Pinpoint the cell where the given text exists, returning its [x, y] midpoint coordinate. 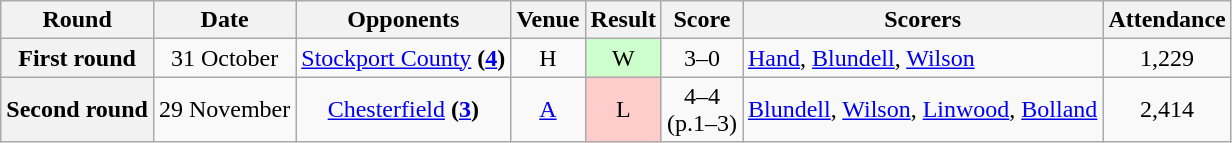
3–0 [702, 58]
Round [78, 20]
Chesterfield (3) [404, 110]
Hand, Blundell, Wilson [922, 58]
Date [224, 20]
1,229 [1167, 58]
L [623, 110]
Score [702, 20]
Scorers [922, 20]
A [548, 110]
Stockport County (4) [404, 58]
H [548, 58]
Second round [78, 110]
31 October [224, 58]
First round [78, 58]
Venue [548, 20]
Attendance [1167, 20]
29 November [224, 110]
Blundell, Wilson, Linwood, Bolland [922, 110]
4–4(p.1–3) [702, 110]
Opponents [404, 20]
Result [623, 20]
W [623, 58]
2,414 [1167, 110]
